Determine the (X, Y) coordinate at the center of the cell enclosing the given text.  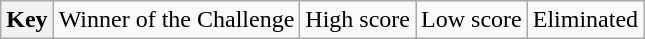
Low score (472, 20)
High score (358, 20)
Key (27, 20)
Winner of the Challenge (176, 20)
Eliminated (585, 20)
